Search for the cell housing the specified text and yield its [x, y] center coordinate. 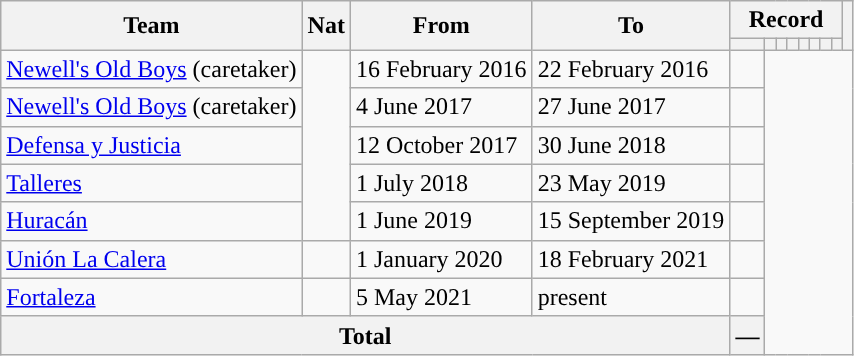
Nat [326, 26]
1 June 2019 [441, 221]
Unión La Calera [152, 259]
1 July 2018 [441, 183]
22 February 2016 [631, 69]
18 February 2021 [631, 259]
To [631, 26]
1 January 2020 [441, 259]
16 February 2016 [441, 69]
23 May 2019 [631, 183]
4 June 2017 [441, 107]
Record [786, 20]
Total [366, 335]
present [631, 297]
Talleres [152, 183]
Defensa y Justicia [152, 145]
27 June 2017 [631, 107]
Fortaleza [152, 297]
15 September 2019 [631, 221]
From [441, 26]
— [748, 335]
12 October 2017 [441, 145]
Huracán [152, 221]
5 May 2021 [441, 297]
Team [152, 26]
30 June 2018 [631, 145]
